Locate the cell with the specified text and output its [X, Y] center coordinate. 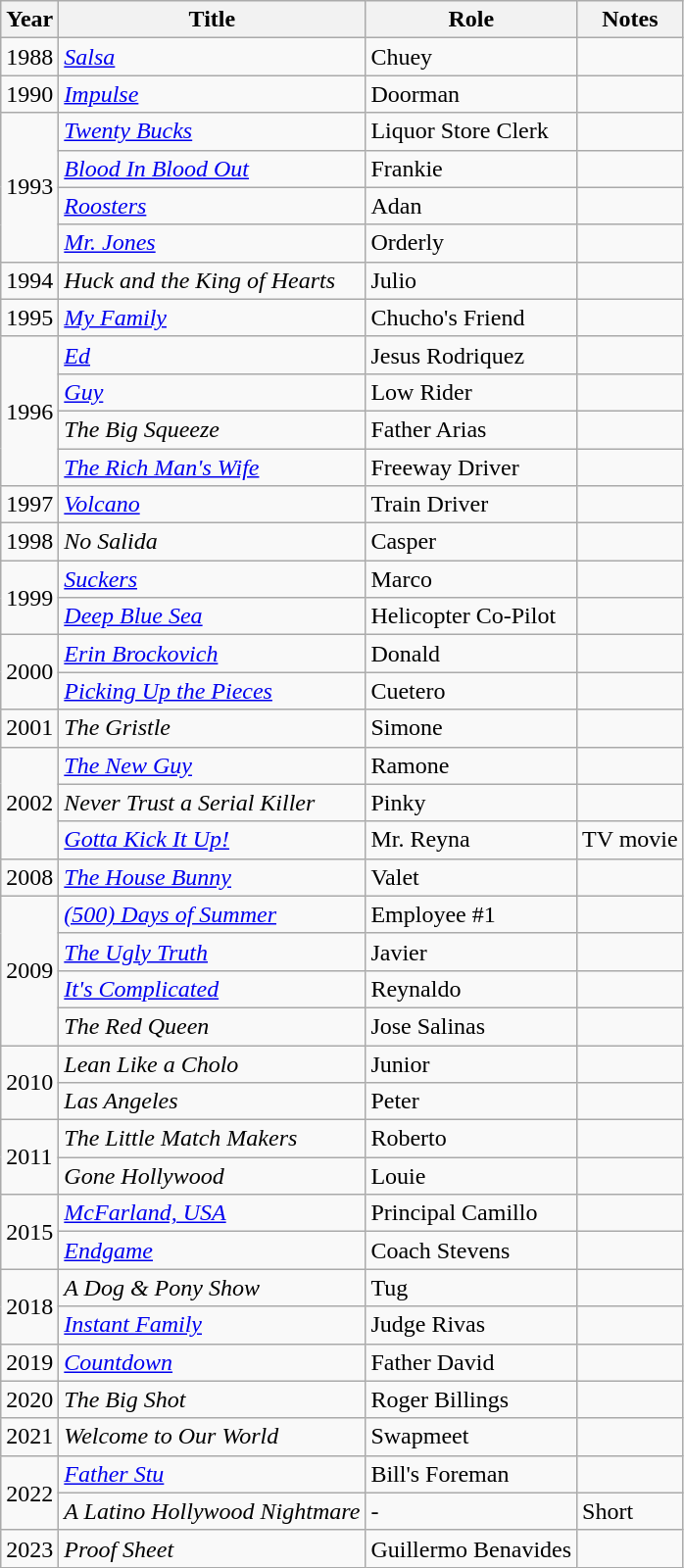
Year [29, 20]
2001 [29, 728]
Gone Hollywood [212, 1176]
Jose Salinas [471, 1026]
Guillermo Benavides [471, 1548]
Train Driver [471, 505]
My Family [212, 318]
The Big Shot [212, 1399]
Deep Blue Sea [212, 616]
Roberto [471, 1139]
Huck and the King of Hearts [212, 280]
Valet [471, 877]
Welcome to Our World [212, 1437]
Frankie [471, 169]
Junior [471, 1063]
Father Stu [212, 1474]
A Latino Hollywood Nightmare [212, 1511]
A Dog & Pony Show [212, 1288]
Short [631, 1511]
Impulse [212, 94]
McFarland, USA [212, 1213]
The New Guy [212, 765]
1998 [29, 542]
Countdown [212, 1362]
1995 [29, 318]
Javier [471, 952]
1997 [29, 505]
Pinky [471, 803]
2020 [29, 1399]
2011 [29, 1157]
Erin Brockovich [212, 654]
Mr. Reyna [471, 840]
Chuey [471, 57]
The Rich Man's Wife [212, 467]
2018 [29, 1306]
1988 [29, 57]
2009 [29, 970]
2023 [29, 1548]
Jesus Rodriquez [471, 355]
Title [212, 20]
1996 [29, 411]
Ed [212, 355]
Doorman [471, 94]
2008 [29, 877]
The Gristle [212, 728]
Freeway Driver [471, 467]
Picking Up the Pieces [212, 691]
The Ugly Truth [212, 952]
Louie [471, 1176]
No Salida [212, 542]
Adan [471, 206]
Marco [471, 579]
Reynaldo [471, 989]
The Red Queen [212, 1026]
2021 [29, 1437]
Blood In Blood Out [212, 169]
1999 [29, 598]
Casper [471, 542]
2019 [29, 1362]
1994 [29, 280]
Gotta Kick It Up! [212, 840]
Roger Billings [471, 1399]
Las Angeles [212, 1102]
Guy [212, 392]
The Little Match Makers [212, 1139]
2015 [29, 1232]
Roosters [212, 206]
Role [471, 20]
Tug [471, 1288]
Coach Stevens [471, 1250]
- [471, 1511]
The House Bunny [212, 877]
The Big Squeeze [212, 429]
Twenty Bucks [212, 131]
Liquor Store Clerk [471, 131]
Simone [471, 728]
Donald [471, 654]
Suckers [212, 579]
Peter [471, 1102]
Endgame [212, 1250]
Helicopter Co-Pilot [471, 616]
Father David [471, 1362]
2002 [29, 803]
Judge Rivas [471, 1325]
1990 [29, 94]
Chucho's Friend [471, 318]
Notes [631, 20]
2000 [29, 672]
2010 [29, 1082]
Ramone [471, 765]
1993 [29, 187]
TV movie [631, 840]
Never Trust a Serial Killer [212, 803]
Proof Sheet [212, 1548]
It's Complicated [212, 989]
Father Arias [471, 429]
Cuetero [471, 691]
Volcano [212, 505]
Julio [471, 280]
2022 [29, 1493]
Orderly [471, 243]
Bill's Foreman [471, 1474]
Principal Camillo [471, 1213]
Low Rider [471, 392]
Employee #1 [471, 914]
Salsa [212, 57]
(500) Days of Summer [212, 914]
Instant Family [212, 1325]
Lean Like a Cholo [212, 1063]
Swapmeet [471, 1437]
Mr. Jones [212, 243]
